Output the [X, Y] coordinate of the center of the cell containing the given text.  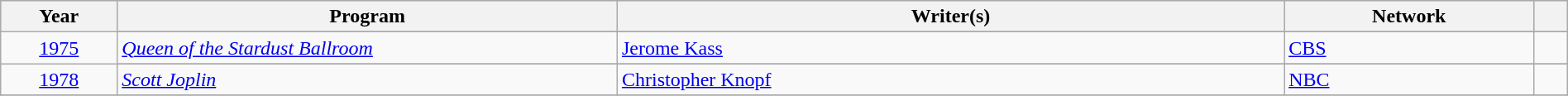
Scott Joplin [367, 79]
1978 [60, 79]
Queen of the Stardust Ballroom [367, 48]
CBS [1409, 48]
Jerome Kass [950, 48]
Writer(s) [950, 17]
Network [1409, 17]
Year [60, 17]
NBC [1409, 79]
Christopher Knopf [950, 79]
1975 [60, 48]
Program [367, 17]
